Detect which cell encompasses the target text, then output its [x, y] center coordinate. 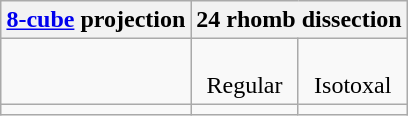
8-cube projection [96, 20]
Regular [244, 72]
Isotoxal [352, 72]
24 rhomb dissection [299, 20]
